Scan for the cell matching the given text and deliver its (x, y) coordinate at center. 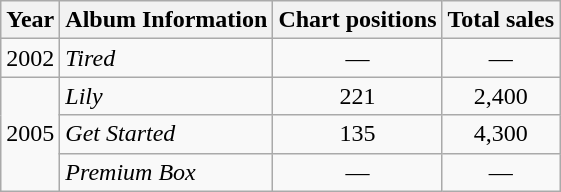
Premium Box (166, 172)
135 (358, 134)
221 (358, 96)
Chart positions (358, 20)
4,300 (501, 134)
Total sales (501, 20)
Album Information (166, 20)
Get Started (166, 134)
2002 (30, 58)
Tired (166, 58)
2,400 (501, 96)
Lily (166, 96)
Year (30, 20)
2005 (30, 134)
